Extract the (x, y) coordinate from the center of the cell holding the provided text.  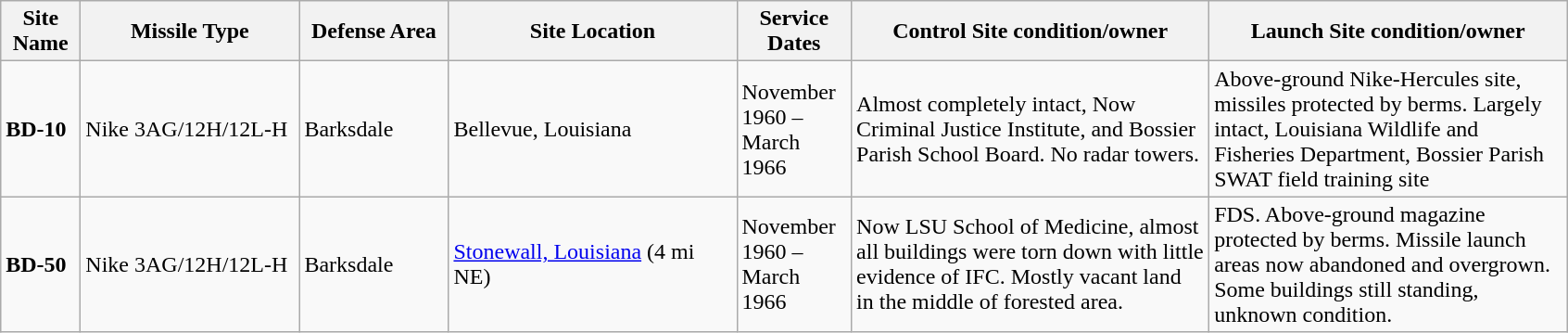
Site Name (41, 32)
Bellevue, Louisiana (593, 129)
Launch Site condition/owner (1388, 32)
FDS. Above-ground magazine protected by berms. Missile launch areas now abandoned and overgrown. Some buildings still standing, unknown condition. (1388, 264)
Defense Area (374, 32)
Site Location (593, 32)
Service Dates (794, 32)
BD-50 (41, 264)
Now LSU School of Medicine, almost all buildings were torn down with little evidence of IFC. Mostly vacant land in the middle of forested area. (1031, 264)
Missile Type (190, 32)
Control Site condition/owner (1031, 32)
Almost completely intact, Now Criminal Justice Institute, and Bossier Parish School Board. No radar towers. (1031, 129)
BD-10 (41, 129)
Stonewall, Louisiana (4 mi NE) (593, 264)
